Output the (X, Y) coordinate of the center of the cell containing the given text.  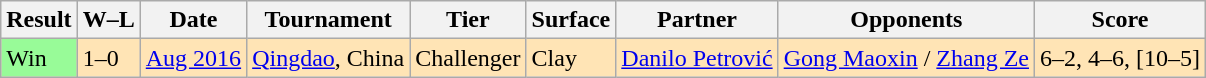
W–L (108, 20)
6–2, 4–6, [10–5] (1120, 58)
Win (39, 58)
Score (1120, 20)
Date (193, 20)
Aug 2016 (193, 58)
Partner (697, 20)
1–0 (108, 58)
Opponents (906, 20)
Gong Maoxin / Zhang Ze (906, 58)
Qingdao, China (328, 58)
Result (39, 20)
Surface (571, 20)
Clay (571, 58)
Tier (468, 20)
Challenger (468, 58)
Tournament (328, 20)
Danilo Petrović (697, 58)
